Output the (X, Y) coordinate of the center of the cell containing the given text.  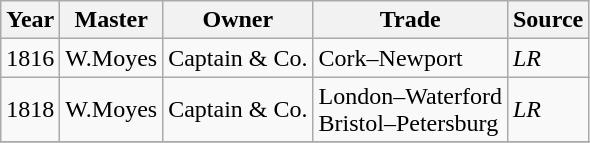
Source (548, 20)
Cork–Newport (410, 58)
Master (112, 20)
Trade (410, 20)
Year (30, 20)
Owner (238, 20)
London–WaterfordBristol–Petersburg (410, 110)
1818 (30, 110)
1816 (30, 58)
